Determine the (X, Y) coordinate at the center of the cell enclosing the given text.  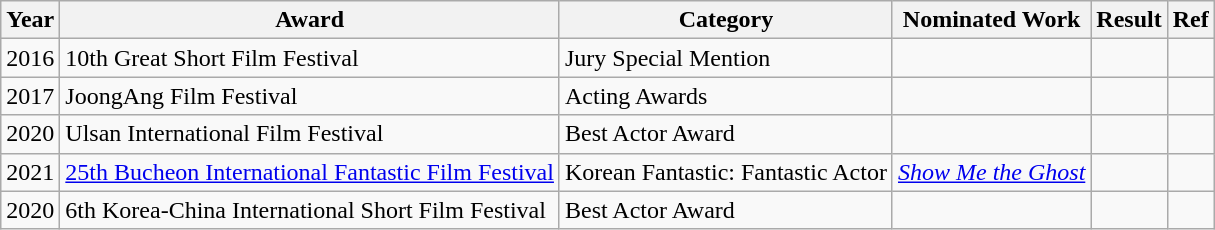
Result (1129, 20)
2016 (30, 58)
Nominated Work (991, 20)
2017 (30, 96)
Category (726, 20)
Jury Special Mention (726, 58)
Show Me the Ghost (991, 172)
6th Korea-China International Short Film Festival (310, 210)
Award (310, 20)
25th Bucheon International Fantastic Film Festival (310, 172)
JoongAng Film Festival (310, 96)
Ref (1190, 20)
10th Great Short Film Festival (310, 58)
Acting Awards (726, 96)
Year (30, 20)
Korean Fantastic: Fantastic Actor (726, 172)
Ulsan International Film Festival (310, 134)
2021 (30, 172)
